Search for the cell housing the specified text and yield its (X, Y) center coordinate. 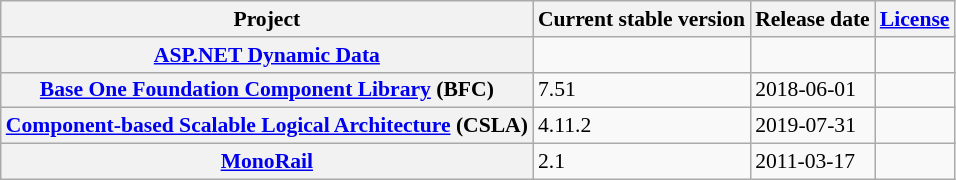
Current stable version (642, 19)
Project (267, 19)
4.11.2 (642, 126)
License (915, 19)
2018-06-01 (812, 90)
Base One Foundation Component Library (BFC) (267, 90)
MonoRail (267, 162)
7.51 (642, 90)
ASP.NET Dynamic Data (267, 55)
2019-07-31 (812, 126)
2.1 (642, 162)
2011-03-17 (812, 162)
Release date (812, 19)
Component-based Scalable Logical Architecture (CSLA) (267, 126)
